Provide the (X, Y) coordinate of the cell's center where the given text is located.  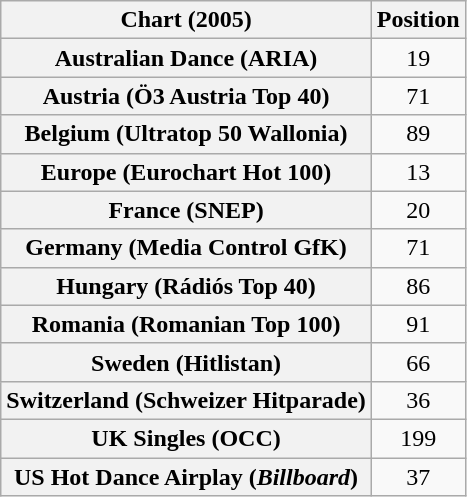
Sweden (Hitlistan) (186, 362)
UK Singles (OCC) (186, 438)
36 (418, 400)
Chart (2005) (186, 20)
Position (418, 20)
19 (418, 58)
Switzerland (Schweizer Hitparade) (186, 400)
37 (418, 477)
US Hot Dance Airplay (Billboard) (186, 477)
Europe (Eurochart Hot 100) (186, 172)
Australian Dance (ARIA) (186, 58)
20 (418, 210)
Hungary (Rádiós Top 40) (186, 286)
199 (418, 438)
89 (418, 134)
France (SNEP) (186, 210)
86 (418, 286)
66 (418, 362)
Romania (Romanian Top 100) (186, 324)
Belgium (Ultratop 50 Wallonia) (186, 134)
Austria (Ö3 Austria Top 40) (186, 96)
Germany (Media Control GfK) (186, 248)
13 (418, 172)
91 (418, 324)
